Extract the [x, y] coordinate from the center of the cell holding the provided text.  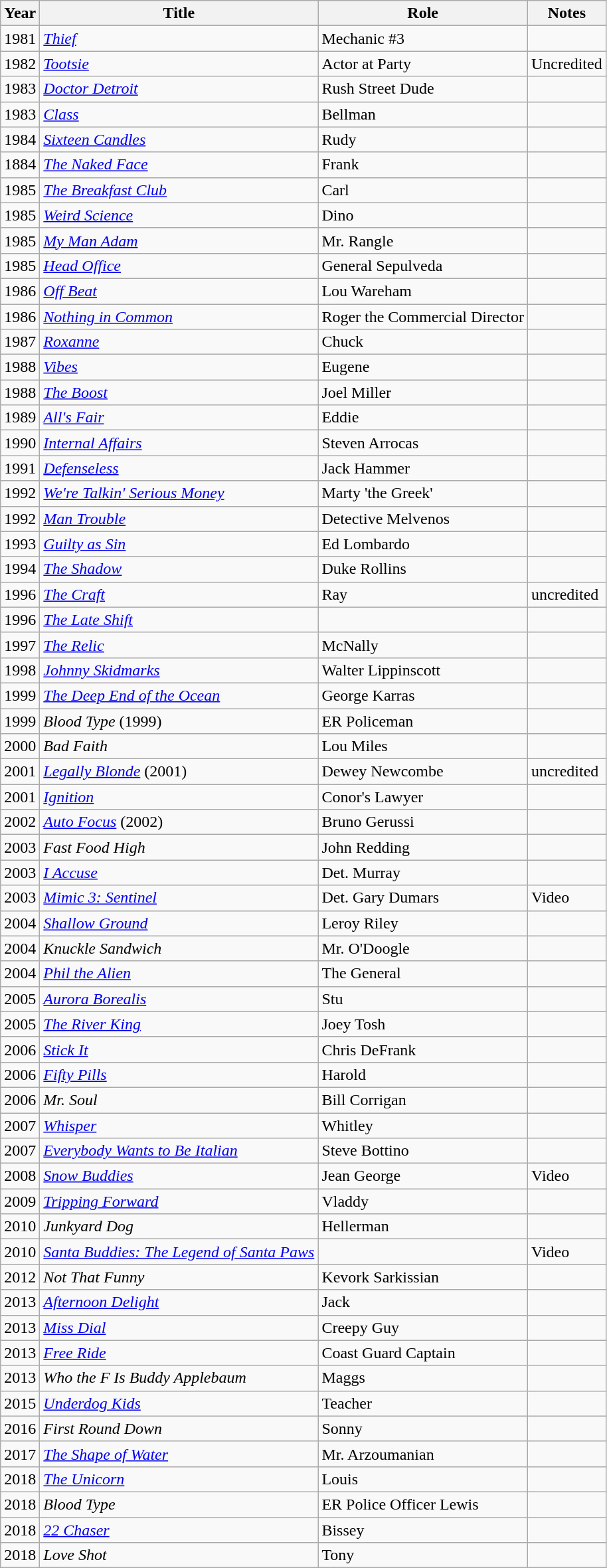
Teacher [423, 1403]
Doctor Detroit [179, 89]
The Deep End of the Ocean [179, 695]
Everybody Wants to Be Italian [179, 1151]
Actor at Party [423, 64]
Vibes [179, 367]
2016 [20, 1429]
Conor's Lawyer [423, 797]
Year [20, 13]
Legally Blonde (2001) [179, 772]
Mr. Arzoumanian [423, 1454]
Ray [423, 594]
Bad Faith [179, 746]
The Relic [179, 645]
Mechanic #3 [423, 39]
2017 [20, 1454]
Bellman [423, 114]
Whisper [179, 1126]
Santa Buddies: The Legend of Santa Paws [179, 1252]
Maggs [423, 1378]
Roger the Commercial Director [423, 317]
Underdog Kids [179, 1403]
Guilty as Sin [179, 544]
Tootsie [179, 64]
The Breakfast Club [179, 190]
Snow Buddies [179, 1176]
2008 [20, 1176]
Det. Gary Dumars [423, 898]
Joel Miller [423, 392]
1989 [20, 418]
Tripping Forward [179, 1201]
Steven Arrocas [423, 443]
Mr. Soul [179, 1100]
The River King [179, 1024]
1991 [20, 468]
Stick It [179, 1049]
Eddie [423, 418]
1982 [20, 64]
Jean George [423, 1176]
Frank [423, 165]
2015 [20, 1403]
2002 [20, 822]
The Craft [179, 594]
Blood Type (1999) [179, 721]
First Round Down [179, 1429]
Sixteen Candles [179, 139]
1884 [20, 165]
1984 [20, 139]
Thief [179, 39]
We're Talkin' Serious Money [179, 493]
Chuck [423, 342]
Ed Lombardo [423, 544]
Mr. Rangle [423, 240]
Louis [423, 1479]
2000 [20, 746]
Role [423, 13]
Love Shot [179, 1555]
Joey Tosh [423, 1024]
Bissey [423, 1529]
Lou Wareham [423, 291]
Head Office [179, 266]
1998 [20, 670]
Knuckle Sandwich [179, 948]
The Unicorn [179, 1479]
Jack Hammer [423, 468]
Dewey Newcombe [423, 772]
1997 [20, 645]
The Shadow [179, 569]
Carl [423, 190]
Jack [423, 1302]
My Man Adam [179, 240]
Blood Type [179, 1504]
Harold [423, 1075]
Coast Guard Captain [423, 1353]
Defenseless [179, 468]
Johnny Skidmarks [179, 670]
Internal Affairs [179, 443]
Creepy Guy [423, 1328]
General Sepulveda [423, 266]
Dino [423, 215]
Roxanne [179, 342]
Stu [423, 999]
The Shape of Water [179, 1454]
Shallow Ground [179, 923]
1981 [20, 39]
Not That Funny [179, 1277]
1994 [20, 569]
Ignition [179, 797]
Who the F Is Buddy Applebaum [179, 1378]
Det. Murray [423, 873]
John Redding [423, 847]
Aurora Borealis [179, 999]
Junkyard Dog [179, 1227]
Nothing in Common [179, 317]
Lou Miles [423, 746]
All's Fair [179, 418]
Kevork Sarkissian [423, 1277]
McNally [423, 645]
Afternoon Delight [179, 1302]
Whitley [423, 1126]
The Late Shift [179, 620]
Vladdy [423, 1201]
The Naked Face [179, 165]
ER Policeman [423, 721]
Class [179, 114]
1990 [20, 443]
Mr. O'Doogle [423, 948]
Uncredited [566, 64]
2009 [20, 1201]
Leroy Riley [423, 923]
I Accuse [179, 873]
Weird Science [179, 215]
22 Chaser [179, 1529]
Walter Lippinscott [423, 670]
2012 [20, 1277]
Miss Dial [179, 1328]
Bruno Gerussi [423, 822]
Fifty Pills [179, 1075]
Hellerman [423, 1227]
Tony [423, 1555]
Chris DeFrank [423, 1049]
Notes [566, 13]
Man Trouble [179, 519]
Steve Bottino [423, 1151]
1987 [20, 342]
Phil the Alien [179, 974]
George Karras [423, 695]
Title [179, 13]
Marty 'the Greek' [423, 493]
Free Ride [179, 1353]
The Boost [179, 392]
Duke Rollins [423, 569]
Bill Corrigan [423, 1100]
Detective Melvenos [423, 519]
Sonny [423, 1429]
Rush Street Dude [423, 89]
Mimic 3: Sentinel [179, 898]
Fast Food High [179, 847]
Rudy [423, 139]
1993 [20, 544]
The General [423, 974]
Auto Focus (2002) [179, 822]
ER Police Officer Lewis [423, 1504]
Eugene [423, 367]
Off Beat [179, 291]
